Find where the given text appears and provide that cell's center as [X, Y] coordinate. 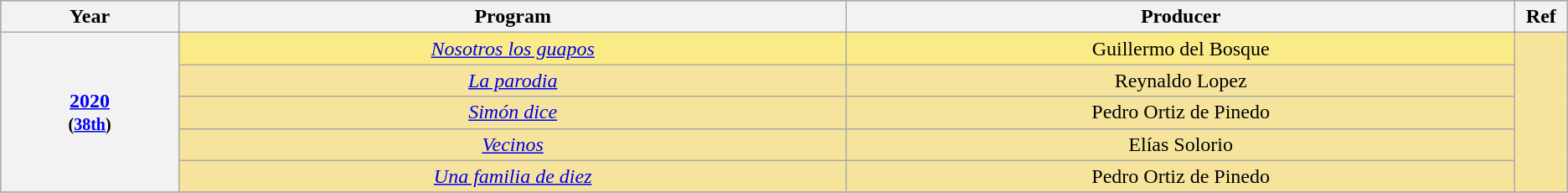
Year [90, 17]
Elías Solorio [1181, 144]
Ref [1541, 17]
Simón dice [513, 112]
2020 (38th) [90, 112]
Vecinos [513, 144]
Producer [1181, 17]
Nosotros los guapos [513, 49]
Guillermo del Bosque [1181, 49]
Program [513, 17]
Reynaldo Lopez [1181, 81]
La parodia [513, 81]
Una familia de diez [513, 176]
